Extract the [X, Y] coordinate from the center of the cell holding the provided text.  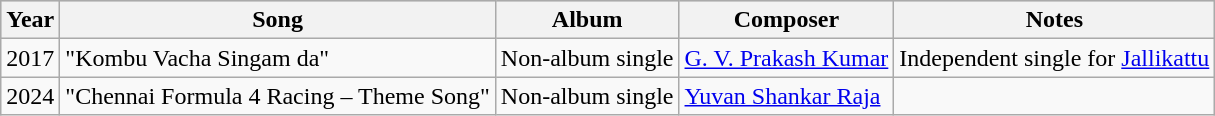
Year [30, 20]
G. V. Prakash Kumar [786, 58]
Song [278, 20]
"Chennai Formula 4 Racing – Theme Song" [278, 96]
2017 [30, 58]
Album [587, 20]
Composer [786, 20]
"Kombu Vacha Singam da" [278, 58]
2024 [30, 96]
Yuvan Shankar Raja [786, 96]
Independent single for Jallikattu [1054, 58]
Notes [1054, 20]
